Find where the given text appears and provide that cell's center as (X, Y) coordinate. 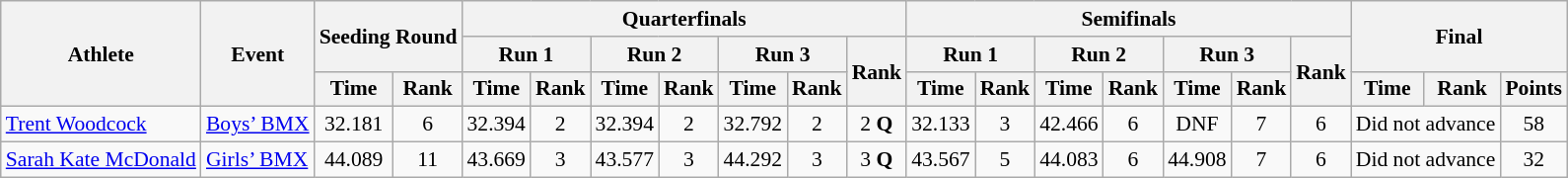
44.083 (1069, 160)
43.577 (625, 160)
44.908 (1197, 160)
58 (1533, 125)
DNF (1197, 125)
Seeding Round (389, 36)
11 (428, 160)
2 Q (878, 125)
44.089 (354, 160)
Sarah Kate McDonald (101, 160)
Athlete (101, 53)
Semifinals (1128, 19)
42.466 (1069, 125)
Final (1460, 36)
32.792 (753, 125)
Quarterfinals (684, 19)
32.133 (941, 125)
Points (1533, 89)
Girls’ BMX (258, 160)
32.181 (354, 125)
5 (1006, 160)
43.567 (941, 160)
32 (1533, 160)
Event (258, 53)
Boys’ BMX (258, 125)
44.292 (753, 160)
3 Q (878, 160)
Trent Woodcock (101, 125)
43.669 (495, 160)
